Identify which cell holds the provided text, then report its [x, y] central coordinate. 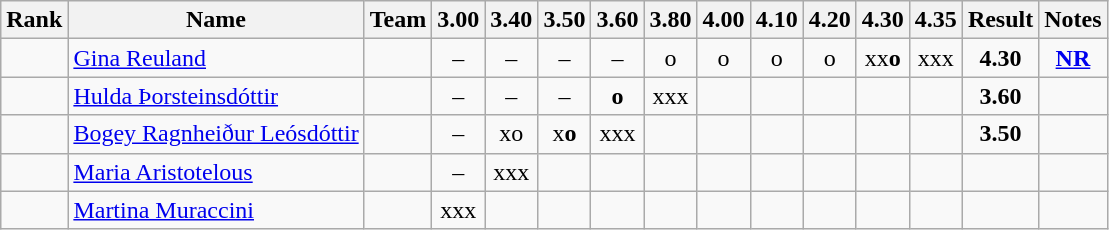
Bogey Ragnheiður Leósdóttir [216, 134]
Name [216, 20]
3.40 [512, 20]
4.00 [724, 20]
Hulda Þorsteinsdóttir [216, 96]
4.20 [830, 20]
3.00 [458, 20]
Martina Muraccini [216, 210]
4.35 [936, 20]
xxo [882, 58]
Gina Reuland [216, 58]
4.10 [776, 20]
Notes [1073, 20]
Maria Aristotelous [216, 172]
Team [398, 20]
Rank [34, 20]
Result [1000, 20]
NR [1073, 58]
3.80 [670, 20]
